Find where the given text appears and provide that cell's center as (x, y) coordinate. 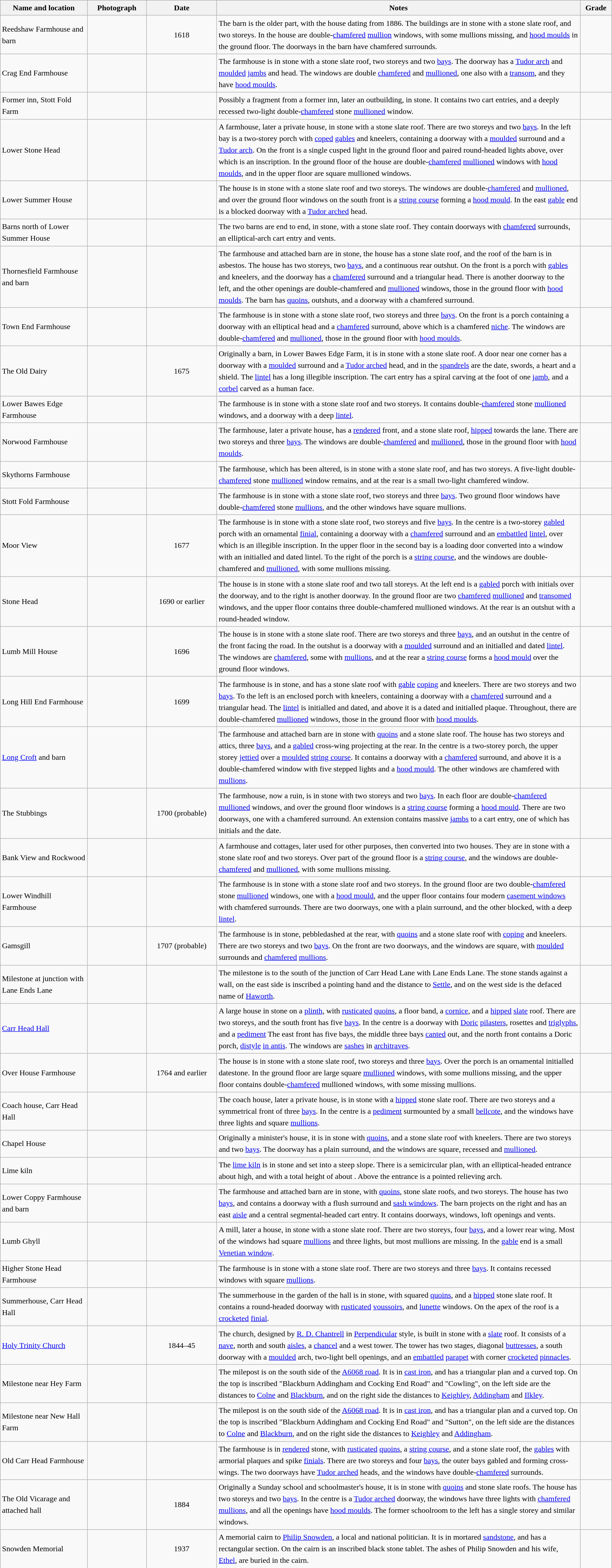
Stone Head (44, 601)
Holy Trinity Church (44, 1345)
Name and location (44, 8)
Date (182, 8)
Coach house, Carr Head Hall (44, 1111)
Lower Coppy Farmhouse and barn (44, 1203)
Gamsgill (44, 946)
Milestone near Hey Farm (44, 1383)
Lower Bawes Edge Farmhouse (44, 409)
Milestone near New Hall Farm (44, 1422)
The farmhouse is in stone with a stone slate roof. There are two storeys and three bays. It contains recessed windows with square mullions. (398, 1274)
Skythorns Farmhouse (44, 475)
Carr Head Hall (44, 1029)
1675 (182, 371)
1844–45 (182, 1345)
Norwood Farmhouse (44, 442)
Milestone at junction with Lane Ends Lane (44, 984)
1690 or earlier (182, 601)
The Old Vicarage and attached hall (44, 1505)
Lower Summer House (44, 200)
Notes (398, 8)
Lumb Mill House (44, 652)
1618 (182, 35)
Grade (596, 8)
Barns north of Lower Summer House (44, 232)
Long Hill End Farmhouse (44, 701)
The Old Dairy (44, 371)
1696 (182, 652)
Lower Windhill Farmhouse (44, 901)
Lower Stone Head (44, 150)
Snowden Memorial (44, 1549)
Reedshaw Farmhouse and barn (44, 35)
Former inn, Stott Fold Farm (44, 106)
Moor View (44, 546)
Long Croft and barn (44, 758)
Summerhouse, Carr Head Hall (44, 1307)
Crag End Farmhouse (44, 73)
1700 (probable) (182, 813)
Town End Farmhouse (44, 327)
Chapel House (44, 1143)
1707 (probable) (182, 946)
1884 (182, 1505)
Old Carr Head Farmhouse (44, 1460)
Higher Stone Head Farmhouse (44, 1274)
1677 (182, 546)
The Stubbings (44, 813)
Photograph (117, 8)
1937 (182, 1549)
Bank View and Rockwood (44, 858)
Lumb Ghyll (44, 1241)
Lime kiln (44, 1171)
Over House Farmhouse (44, 1072)
Stott Fold Farmhouse (44, 501)
Thornesfield Farmhouse and barn (44, 277)
1764 and earlier (182, 1072)
1699 (182, 701)
